Search for the cell housing the specified text and yield its [X, Y] center coordinate. 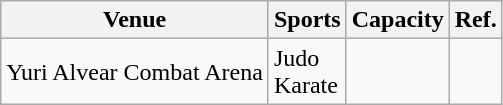
Capacity [398, 20]
Sports [307, 20]
JudoKarate [307, 72]
Yuri Alvear Combat Arena [135, 72]
Ref. [476, 20]
Venue [135, 20]
